Return the [X, Y] coordinate for the center point of the cell that contains the specified text.  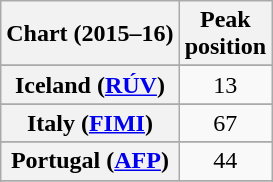
67 [225, 123]
44 [225, 161]
Portugal (AFP) [90, 161]
13 [225, 85]
Italy (FIMI) [90, 123]
Peakposition [225, 34]
Iceland (RÚV) [90, 85]
Chart (2015–16) [90, 34]
